Return the (x, y) coordinate for the center point of the cell that contains the specified text.  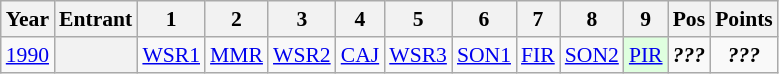
Points (744, 19)
2 (236, 19)
SON2 (592, 55)
SON1 (484, 55)
9 (646, 19)
WSR1 (171, 55)
Entrant (96, 19)
1 (171, 19)
4 (360, 19)
Year (28, 19)
Pos (690, 19)
5 (418, 19)
MMR (236, 55)
CAJ (360, 55)
1990 (28, 55)
8 (592, 19)
6 (484, 19)
WSR2 (302, 55)
7 (538, 19)
PIR (646, 55)
WSR3 (418, 55)
3 (302, 19)
FIR (538, 55)
